Locate the cell with the specified text and output its (x, y) center coordinate. 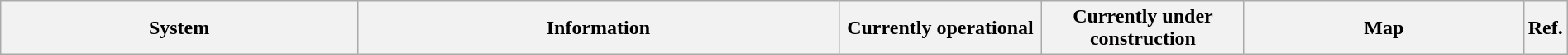
Information (598, 28)
System (179, 28)
Ref. (1545, 28)
Currently under construction (1143, 28)
Currently operational (939, 28)
Map (1384, 28)
